Identify which cell holds the provided text, then report its [X, Y] central coordinate. 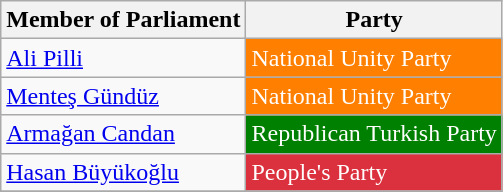
People's Party [374, 172]
Ali Pilli [124, 58]
Party [374, 20]
Armağan Candan [124, 134]
Member of Parliament [124, 20]
Menteş Gündüz [124, 96]
Hasan Büyükoğlu [124, 172]
Republican Turkish Party [374, 134]
